Capture the cell that displays the provided text and extract its (X, Y) central coordinate. 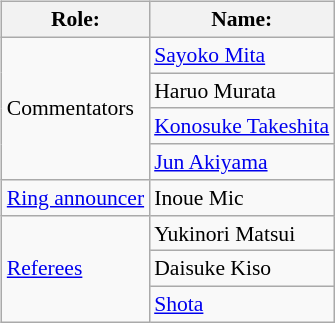
Yukinori Matsui (242, 233)
Referees (76, 268)
Jun Akiyama (242, 162)
Name: (242, 20)
Ring announcer (76, 198)
Sayoko Mita (242, 55)
Haruo Murata (242, 91)
Role: (76, 20)
Inoue Mic (242, 198)
Shota (242, 305)
Commentators (76, 108)
Konosuke Takeshita (242, 126)
Daisuke Kiso (242, 269)
